Search for the cell housing the specified text and yield its [x, y] center coordinate. 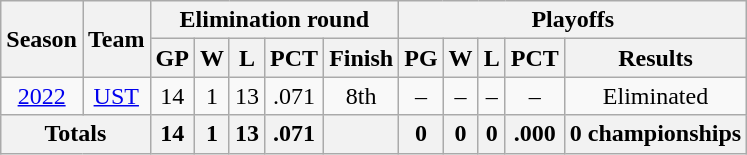
Results [655, 58]
Finish [362, 58]
.000 [534, 134]
Team [116, 39]
UST [116, 96]
Elimination round [274, 20]
Playoffs [573, 20]
0 championships [655, 134]
Totals [76, 134]
2022 [42, 96]
8th [362, 96]
Eliminated [655, 96]
GP [172, 58]
Season [42, 39]
PG [421, 58]
